Pinpoint the cell where the given text exists, returning its [x, y] midpoint coordinate. 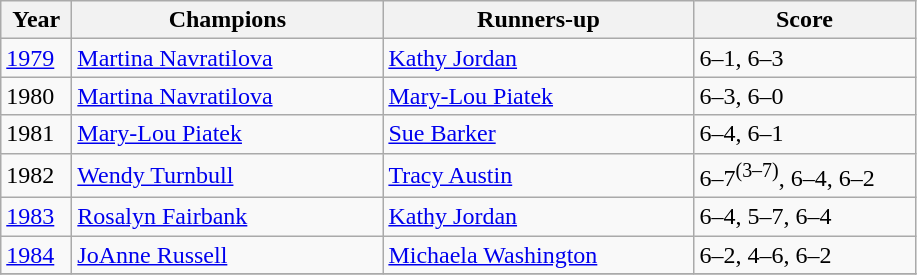
6–4, 5–7, 6–4 [804, 217]
6–3, 6–0 [804, 96]
Michaela Washington [538, 255]
JoAnne Russell [228, 255]
1984 [36, 255]
Champions [228, 20]
Tracy Austin [538, 176]
1981 [36, 134]
6–7(3–7), 6–4, 6–2 [804, 176]
1980 [36, 96]
Year [36, 20]
6–1, 6–3 [804, 58]
Rosalyn Fairbank [228, 217]
Wendy Turnbull [228, 176]
Runners-up [538, 20]
6–4, 6–1 [804, 134]
1982 [36, 176]
1983 [36, 217]
Sue Barker [538, 134]
6–2, 4–6, 6–2 [804, 255]
1979 [36, 58]
Score [804, 20]
